Locate the cell with the specified text and output its [x, y] center coordinate. 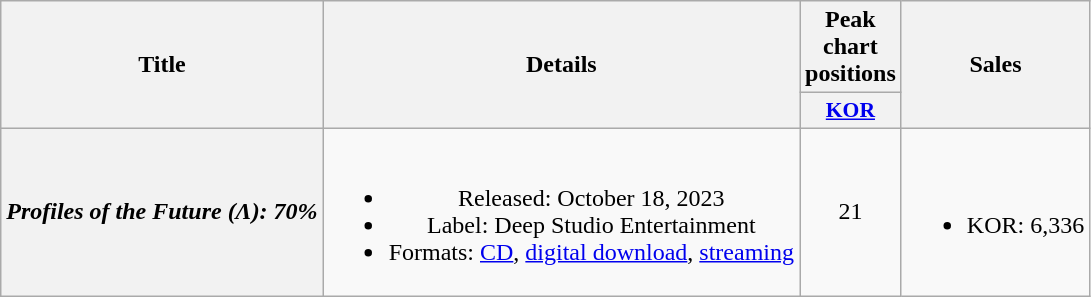
KOR: 6,336 [995, 212]
21 [851, 212]
Title [162, 65]
Released: October 18, 2023Label: Deep Studio EntertainmentFormats: CD, digital download, streaming [561, 212]
Profiles of the Future (Λ): 70% [162, 212]
Details [561, 65]
Peak chart positions [851, 47]
KOR [851, 111]
Sales [995, 65]
